Capture the cell that displays the provided text and extract its (x, y) central coordinate. 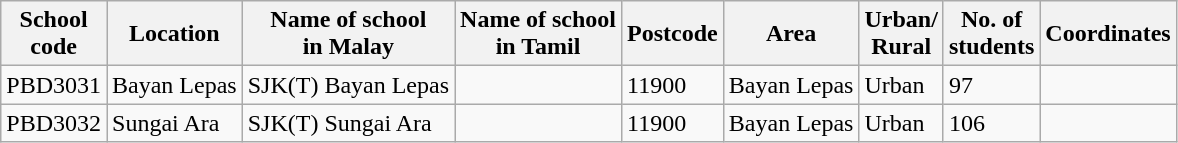
Postcode (673, 34)
Coordinates (1108, 34)
Area (791, 34)
Schoolcode (54, 34)
PBD3031 (54, 85)
Urban/Rural (901, 34)
106 (991, 123)
Location (174, 34)
Name of schoolin Malay (348, 34)
No. ofstudents (991, 34)
Name of schoolin Tamil (538, 34)
SJK(T) Sungai Ara (348, 123)
97 (991, 85)
Sungai Ara (174, 123)
PBD3032 (54, 123)
SJK(T) Bayan Lepas (348, 85)
